Pinpoint the cell where the given text exists, returning its [X, Y] midpoint coordinate. 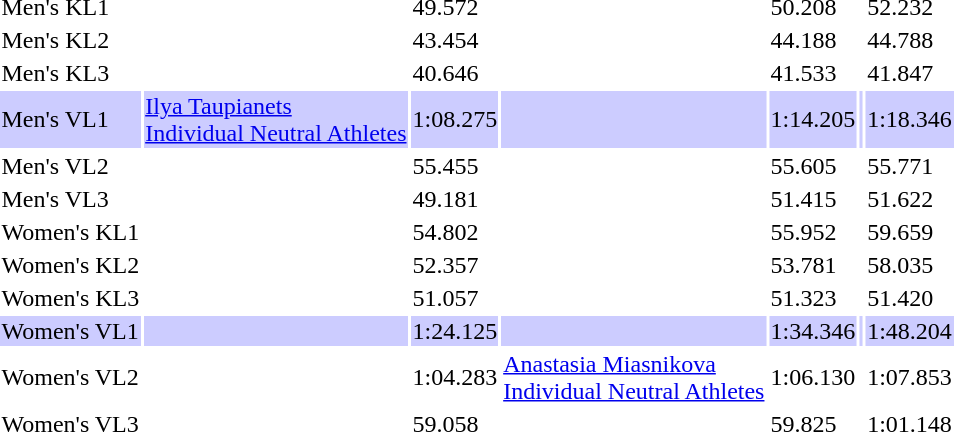
Women's VL2 [70, 378]
43.454 [455, 40]
40.646 [455, 73]
1:07.853 [910, 378]
Women's KL1 [70, 232]
55.605 [813, 166]
Men's KL3 [70, 73]
1:18.346 [910, 120]
58.035 [910, 265]
Men's VL3 [70, 199]
Women's KL3 [70, 298]
55.952 [813, 232]
51.057 [455, 298]
41.533 [813, 73]
Anastasia Miasnikova Individual Neutral Athletes [634, 378]
59.659 [910, 232]
Women's VL1 [70, 331]
1:06.130 [813, 378]
55.455 [455, 166]
Ilya Taupianets Individual Neutral Athletes [276, 120]
1:24.125 [455, 331]
1:14.205 [813, 120]
51.323 [813, 298]
Men's KL2 [70, 40]
49.181 [455, 199]
53.781 [813, 265]
51.415 [813, 199]
1:08.275 [455, 120]
51.622 [910, 199]
44.788 [910, 40]
52.357 [455, 265]
Men's VL1 [70, 120]
51.420 [910, 298]
1:34.346 [813, 331]
55.771 [910, 166]
Women's KL2 [70, 265]
1:04.283 [455, 378]
41.847 [910, 73]
Men's VL2 [70, 166]
44.188 [813, 40]
54.802 [455, 232]
1:48.204 [910, 331]
